Return (X, Y) of the center of cell containing provided text 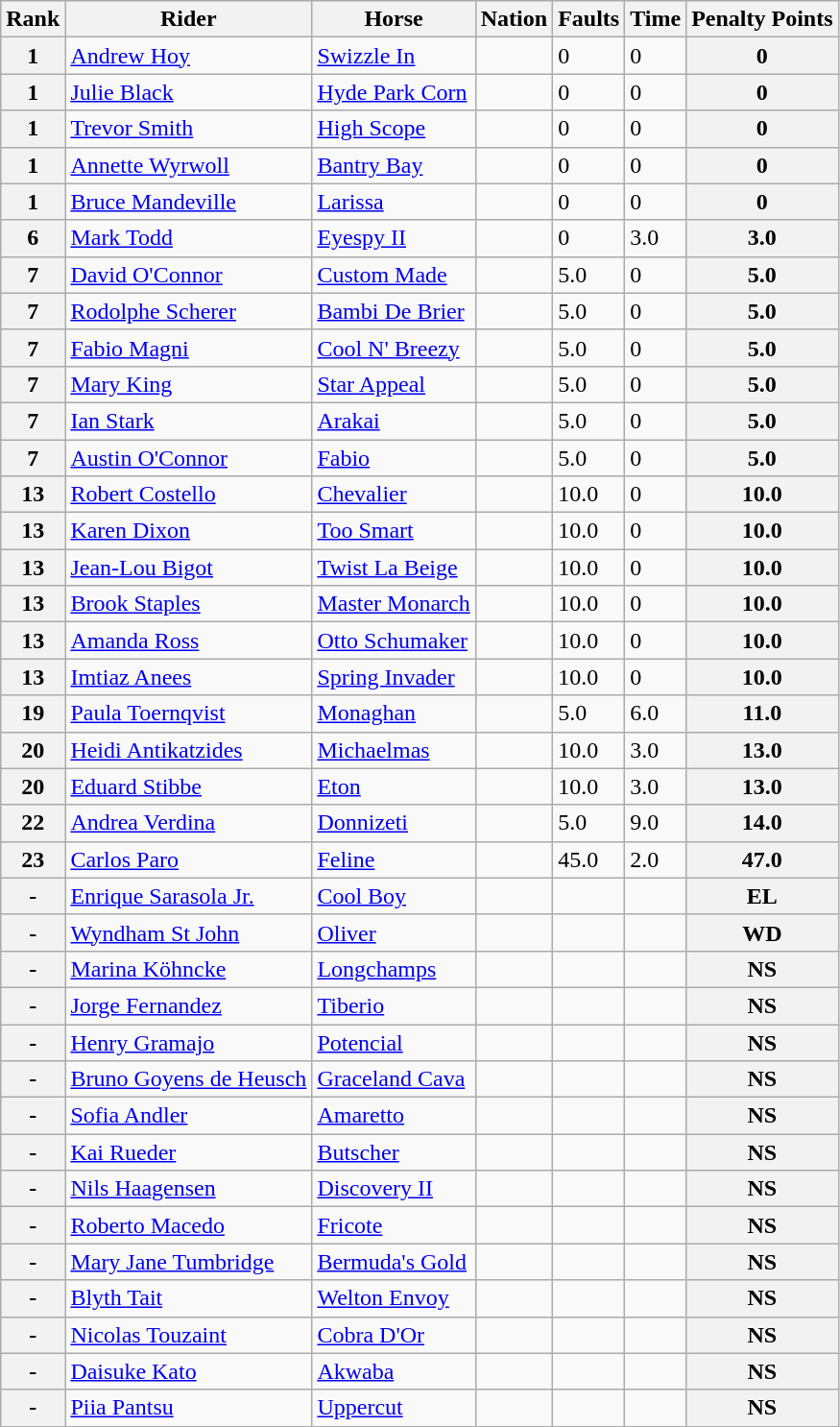
Kai Rueder (188, 1152)
Potencial (394, 1042)
Piia Pantsu (188, 1408)
Marina Köhncke (188, 969)
Horse (394, 19)
Feline (394, 859)
Trevor Smith (188, 129)
Bruno Goyens de Heusch (188, 1079)
Rodolphe Scherer (188, 311)
Heidi Antikatzides (188, 750)
Wyndham St John (188, 932)
Mark Todd (188, 238)
Eduard Stibbe (188, 786)
Rider (188, 19)
Henry Gramajo (188, 1042)
Julie Black (188, 92)
Brook Staples (188, 604)
Faults (589, 19)
Bruce Mandeville (188, 202)
Jean-Lou Bigot (188, 568)
Cool N' Breezy (394, 348)
Eyespy II (394, 238)
Akwaba (394, 1371)
Star Appeal (394, 384)
Karen Dixon (188, 531)
Sofia Andler (188, 1116)
6.0 (656, 713)
Hyde Park Corn (394, 92)
Graceland Cava (394, 1079)
19 (33, 713)
Enrique Sarasola Jr. (188, 896)
Imtiaz Anees (188, 677)
Otto Schumaker (394, 641)
Discovery II (394, 1189)
Longchamps (394, 969)
Nation (514, 19)
Donnizeti (394, 823)
Robert Costello (188, 495)
Chevalier (394, 495)
Spring Invader (394, 677)
Swizzle In (394, 56)
9.0 (656, 823)
Master Monarch (394, 604)
Nils Haagensen (188, 1189)
Carlos Paro (188, 859)
2.0 (656, 859)
Mary King (188, 384)
Bantry Bay (394, 165)
Oliver (394, 932)
Uppercut (394, 1408)
Rank (33, 19)
6 (33, 238)
Fricote (394, 1225)
Larissa (394, 202)
Tiberio (394, 1005)
Too Smart (394, 531)
Michaelmas (394, 750)
Amanda Ross (188, 641)
Butscher (394, 1152)
Annette Wyrwoll (188, 165)
47.0 (762, 859)
Ian Stark (188, 421)
Bermuda's Gold (394, 1262)
Twist La Beige (394, 568)
Fabio (394, 458)
Cool Boy (394, 896)
14.0 (762, 823)
Fabio Magni (188, 348)
Monaghan (394, 713)
Amaretto (394, 1116)
Andrea Verdina (188, 823)
Jorge Fernandez (188, 1005)
WD (762, 932)
Arakai (394, 421)
Bambi De Brier (394, 311)
Andrew Hoy (188, 56)
23 (33, 859)
Cobra D'Or (394, 1335)
Mary Jane Tumbridge (188, 1262)
Welton Envoy (394, 1298)
45.0 (589, 859)
Roberto Macedo (188, 1225)
Time (656, 19)
High Scope (394, 129)
EL (762, 896)
David O'Connor (188, 275)
22 (33, 823)
11.0 (762, 713)
Penalty Points (762, 19)
Eton (394, 786)
Paula Toernqvist (188, 713)
Nicolas Touzaint (188, 1335)
Custom Made (394, 275)
Austin O'Connor (188, 458)
Daisuke Kato (188, 1371)
Blyth Tait (188, 1298)
